Locate the cell with the specified text and output its (x, y) center coordinate. 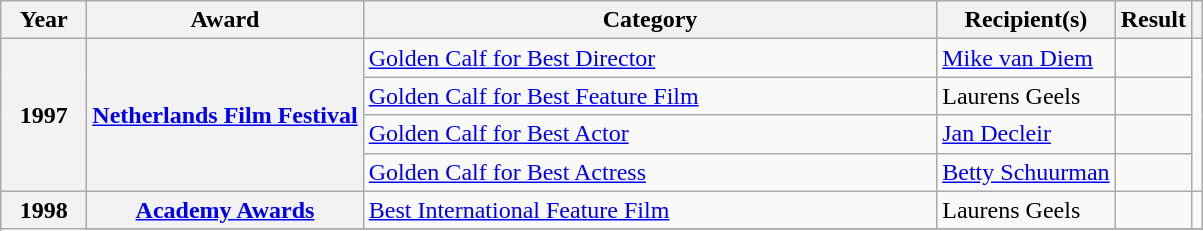
Betty Schuurman (1026, 172)
Result (1153, 20)
Best International Feature Film (650, 210)
Academy Awards (225, 210)
Netherlands Film Festival (225, 115)
Golden Calf for Best Actor (650, 134)
Award (225, 20)
Golden Calf for Best Feature Film (650, 96)
Golden Calf for Best Actress (650, 172)
Golden Calf for Best Director (650, 58)
1997 (44, 115)
Year (44, 20)
Jan Decleir (1026, 134)
Recipient(s) (1026, 20)
1998 (44, 210)
Mike van Diem (1026, 58)
Category (650, 20)
